Detect which cell encompasses the target text, then output its (X, Y) center coordinate. 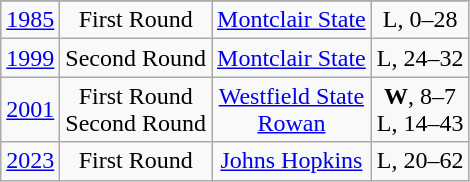
Westfield StateRowan (292, 110)
W, 8–7L, 14–43 (420, 110)
First RoundSecond Round (136, 110)
2001 (30, 110)
L, 0–28 (420, 20)
L, 20–62 (420, 161)
Johns Hopkins (292, 161)
1999 (30, 58)
1985 (30, 20)
L, 24–32 (420, 58)
2023 (30, 161)
Second Round (136, 58)
